For the text-containing cell, return its midpoint in [x, y] coordinate format. 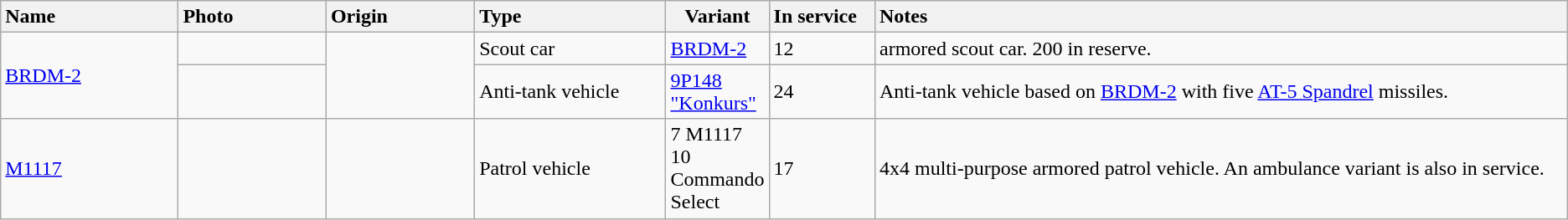
Origin [400, 17]
Anti-tank vehicle [570, 92]
Name [90, 17]
Type [570, 17]
Anti-tank vehicle based on BRDM-2 with five AT-5 Spandrel missiles. [1221, 92]
4x4 multi-purpose armored patrol vehicle. An ambulance variant is also in service. [1221, 169]
Scout car [570, 49]
armored scout car. 200 in reserve. [1221, 49]
9P148 "Konkurs" [717, 92]
Photo [252, 17]
In service [822, 17]
Variant [717, 17]
17 [822, 169]
Notes [1221, 17]
24 [822, 92]
M1117 [90, 169]
12 [822, 49]
Patrol vehicle [570, 169]
7 M111710 Commando Select [717, 169]
